Provide the [x, y] coordinate of the cell's center where the given text is located.  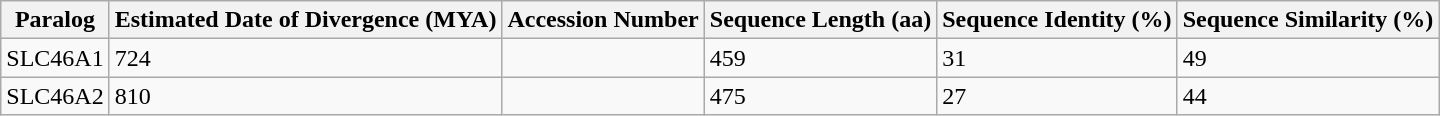
Sequence Length (aa) [820, 20]
SLC46A1 [55, 58]
SLC46A2 [55, 96]
44 [1308, 96]
Paralog [55, 20]
Accession Number [603, 20]
724 [306, 58]
459 [820, 58]
Sequence Similarity (%) [1308, 20]
475 [820, 96]
49 [1308, 58]
Estimated Date of Divergence (MYA) [306, 20]
810 [306, 96]
27 [1057, 96]
31 [1057, 58]
Sequence Identity (%) [1057, 20]
